Identify which cell holds the provided text, then report its [x, y] central coordinate. 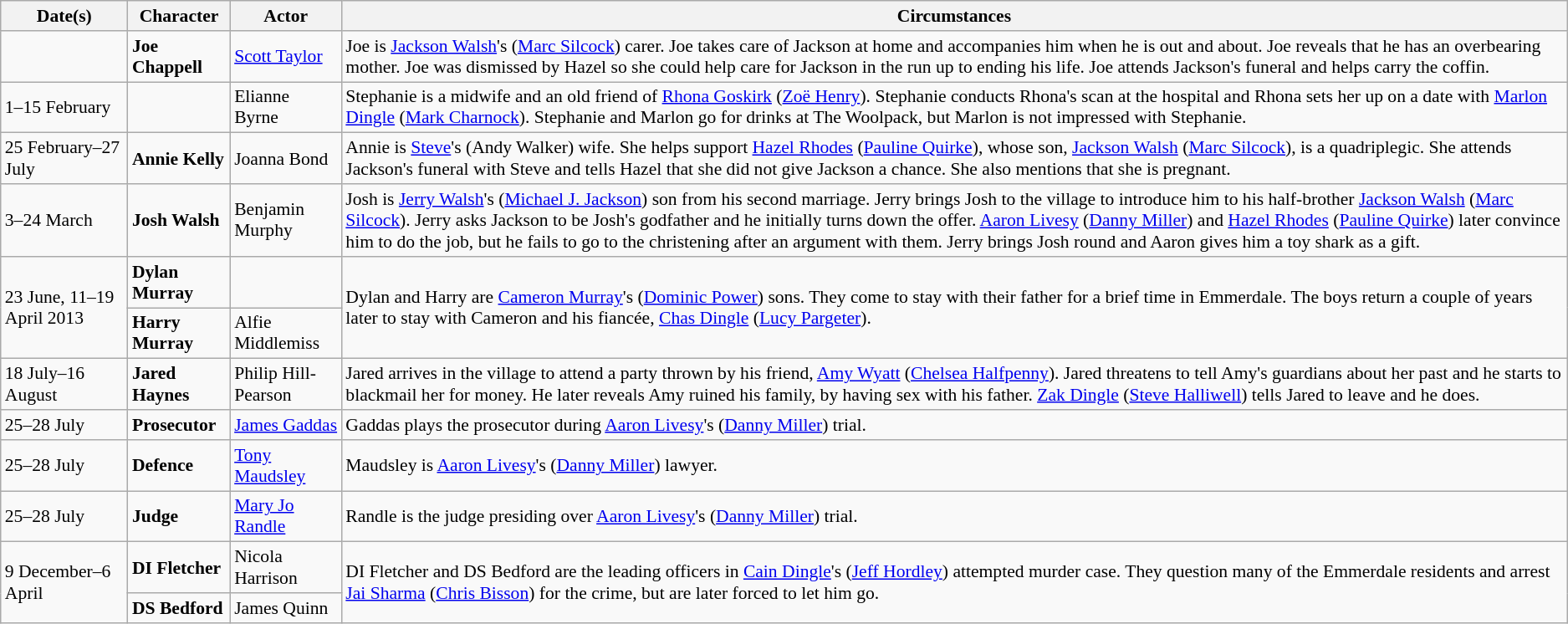
Philip Hill-Pearson [286, 385]
Joe Chappell [179, 57]
DS Bedford [179, 608]
Character [179, 16]
DI Fletcher [179, 567]
Gaddas plays the prosecutor during Aaron Livesy's (Danny Miller) trial. [953, 425]
Dylan Murray [179, 283]
Maudsley is Aaron Livesy's (Danny Miller) lawyer. [953, 465]
Nicola Harrison [286, 567]
23 June, 11–19 April 2013 [64, 308]
James Quinn [286, 608]
Scott Taylor [286, 57]
18 July–16 August [64, 385]
Judge [179, 517]
1–15 February [64, 107]
Josh Walsh [179, 221]
Actor [286, 16]
Harry Murray [179, 333]
Circumstances [953, 16]
Randle is the judge presiding over Aaron Livesy's (Danny Miller) trial. [953, 517]
Defence [179, 465]
Annie Kelly [179, 159]
Joanna Bond [286, 159]
James Gaddas [286, 425]
Elianne Byrne [286, 107]
Alfie Middlemiss [286, 333]
Mary Jo Randle [286, 517]
Benjamin Murphy [286, 221]
Prosecutor [179, 425]
Jared Haynes [179, 385]
Date(s) [64, 16]
Tony Maudsley [286, 465]
9 December–6 April [64, 582]
3–24 March [64, 221]
25 February–27 July [64, 159]
